Search for the cell housing the specified text and yield its [X, Y] center coordinate. 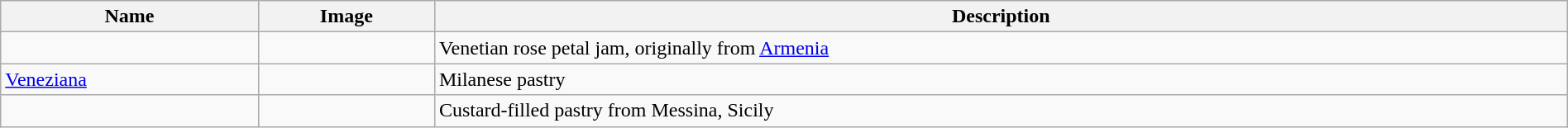
Venetian rose petal jam, originally from Armenia [1001, 48]
Description [1001, 17]
Image [346, 17]
Veneziana [129, 79]
Name [129, 17]
Custard-filled pastry from Messina, Sicily [1001, 111]
Milanese pastry [1001, 79]
